Search for the cell housing the specified text and yield its [X, Y] center coordinate. 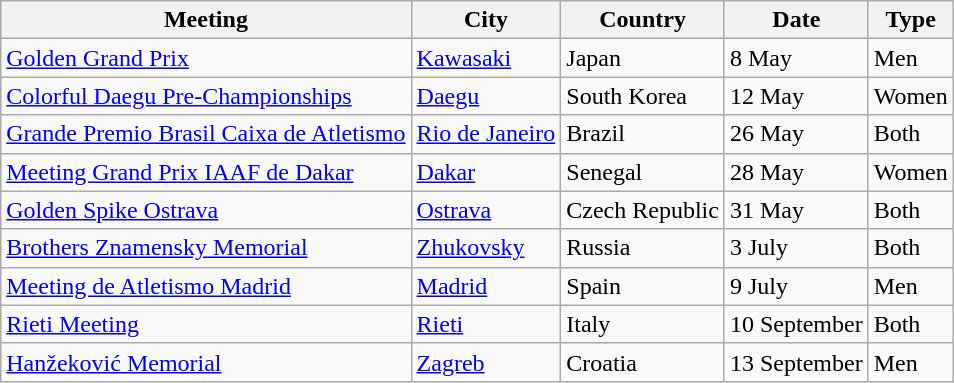
Russia [643, 248]
31 May [796, 210]
10 September [796, 324]
Senegal [643, 172]
Czech Republic [643, 210]
Hanžeković Memorial [206, 362]
9 July [796, 286]
Meeting Grand Prix IAAF de Dakar [206, 172]
Spain [643, 286]
Dakar [486, 172]
City [486, 20]
3 July [796, 248]
Rieti Meeting [206, 324]
Zhukovsky [486, 248]
Type [910, 20]
Japan [643, 58]
Meeting de Atletismo Madrid [206, 286]
Meeting [206, 20]
Golden Spike Ostrava [206, 210]
Daegu [486, 96]
South Korea [643, 96]
12 May [796, 96]
13 September [796, 362]
Madrid [486, 286]
Rieti [486, 324]
Ostrava [486, 210]
Date [796, 20]
Rio de Janeiro [486, 134]
Brazil [643, 134]
Golden Grand Prix [206, 58]
Brothers Znamensky Memorial [206, 248]
Kawasaki [486, 58]
Italy [643, 324]
8 May [796, 58]
Country [643, 20]
Grande Premio Brasil Caixa de Atletismo [206, 134]
Croatia [643, 362]
Colorful Daegu Pre-Championships [206, 96]
Zagreb [486, 362]
26 May [796, 134]
28 May [796, 172]
